Scan for the cell matching the given text and deliver its [x, y] coordinate at center. 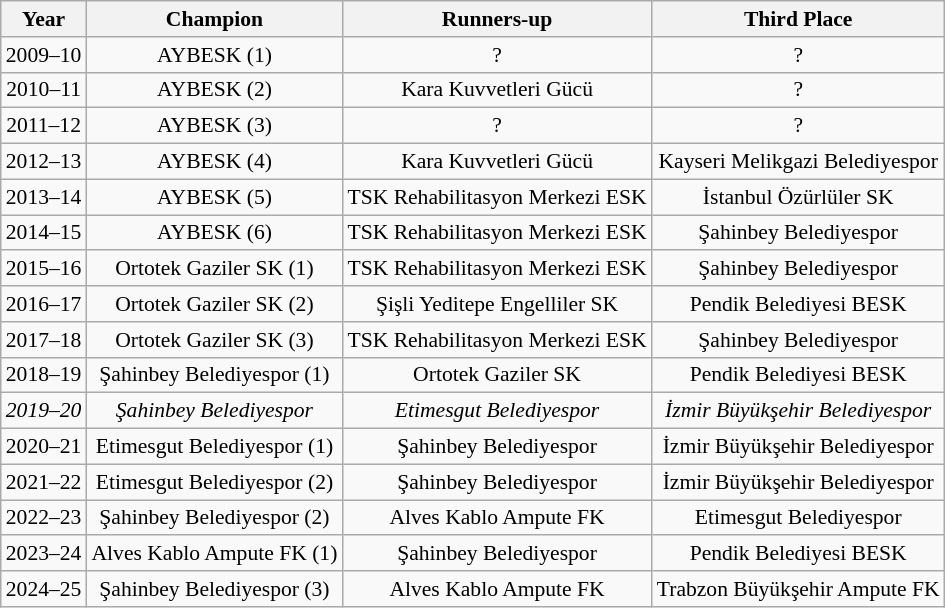
Alves Kablo Ampute FK (1) [214, 554]
2024–25 [44, 589]
2015–16 [44, 269]
2021–22 [44, 482]
Etimesgut Belediyespor (2) [214, 482]
2014–15 [44, 233]
2023–24 [44, 554]
AYBESK (5) [214, 197]
Şahinbey Belediyespor (3) [214, 589]
Şişli Yeditepe Engelliler SK [496, 304]
2013–14 [44, 197]
2018–19 [44, 375]
Ortotek Gaziler SK (2) [214, 304]
2022–23 [44, 518]
Champion [214, 19]
AYBESK (2) [214, 90]
2010–11 [44, 90]
Runners-up [496, 19]
2017–18 [44, 340]
Year [44, 19]
AYBESK (4) [214, 162]
AYBESK (3) [214, 126]
AYBESK (6) [214, 233]
Ortotek Gaziler SK (3) [214, 340]
Şahinbey Belediyespor (1) [214, 375]
2016–17 [44, 304]
Şahinbey Belediyespor (2) [214, 518]
2020–21 [44, 447]
Trabzon Büyükşehir Ampute FK [798, 589]
Ortotek Gaziler SK (1) [214, 269]
AYBESK (1) [214, 55]
Ortotek Gaziler SK [496, 375]
Third Place [798, 19]
2009–10 [44, 55]
2019–20 [44, 411]
Kayseri Melikgazi Belediyespor [798, 162]
İstanbul Özürlüler SK [798, 197]
2011–12 [44, 126]
2012–13 [44, 162]
Etimesgut Belediyespor (1) [214, 447]
